Return (X, Y) of the center of cell containing provided text 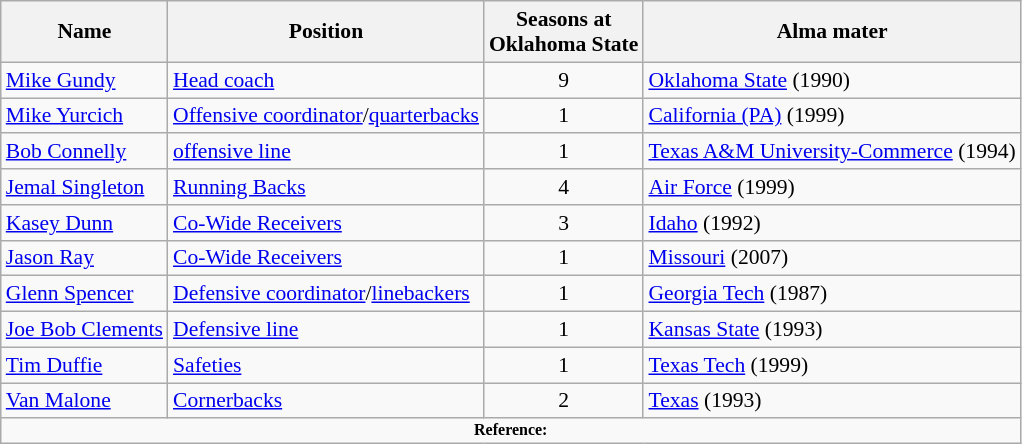
Kasey Dunn (84, 223)
Jemal Singleton (84, 187)
Kansas State (1993) (832, 330)
offensive line (326, 152)
Missouri (2007) (832, 258)
Alma mater (832, 32)
Air Force (1999) (832, 187)
Name (84, 32)
Reference: (511, 431)
Position (326, 32)
Seasons atOklahoma State (564, 32)
Texas A&M University-Commerce (1994) (832, 152)
Texas Tech (1999) (832, 365)
3 (564, 223)
Mike Yurcich (84, 116)
Safeties (326, 365)
Defensive line (326, 330)
Van Malone (84, 401)
Cornerbacks (326, 401)
4 (564, 187)
Mike Gundy (84, 80)
9 (564, 80)
Running Backs (326, 187)
Defensive coordinator/linebackers (326, 294)
Joe Bob Clements (84, 330)
California (PA) (1999) (832, 116)
Jason Ray (84, 258)
Head coach (326, 80)
Bob Connelly (84, 152)
Oklahoma State (1990) (832, 80)
Georgia Tech (1987) (832, 294)
Texas (1993) (832, 401)
Glenn Spencer (84, 294)
2 (564, 401)
Tim Duffie (84, 365)
Offensive coordinator/quarterbacks (326, 116)
Idaho (1992) (832, 223)
